Capture the cell that displays the provided text and extract its (x, y) central coordinate. 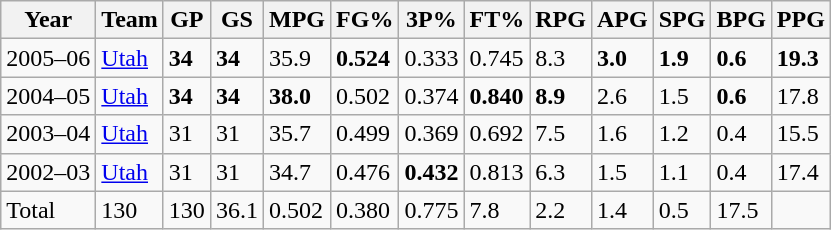
2002–03 (48, 172)
Year (48, 20)
RPG (561, 20)
2.6 (622, 96)
0.813 (497, 172)
SPG (682, 20)
0.380 (365, 210)
17.4 (800, 172)
0.476 (365, 172)
0.333 (432, 58)
2003–04 (48, 134)
GP (186, 20)
0.432 (432, 172)
2005–06 (48, 58)
0.374 (432, 96)
8.3 (561, 58)
PPG (800, 20)
3P% (432, 20)
0.692 (497, 134)
34.7 (296, 172)
0.499 (365, 134)
35.7 (296, 134)
Team (130, 20)
1.4 (622, 210)
0.775 (432, 210)
Total (48, 210)
2.2 (561, 210)
FG% (365, 20)
19.3 (800, 58)
MPG (296, 20)
35.9 (296, 58)
0.524 (365, 58)
17.8 (800, 96)
1.9 (682, 58)
7.5 (561, 134)
1.6 (622, 134)
38.0 (296, 96)
GS (236, 20)
7.8 (497, 210)
0.369 (432, 134)
1.1 (682, 172)
BPG (741, 20)
6.3 (561, 172)
3.0 (622, 58)
0.745 (497, 58)
36.1 (236, 210)
15.5 (800, 134)
0.5 (682, 210)
17.5 (741, 210)
2004–05 (48, 96)
8.9 (561, 96)
0.840 (497, 96)
FT% (497, 20)
APG (622, 20)
1.2 (682, 134)
